Provide the [x, y] coordinate of the cell's center where the given text is located.  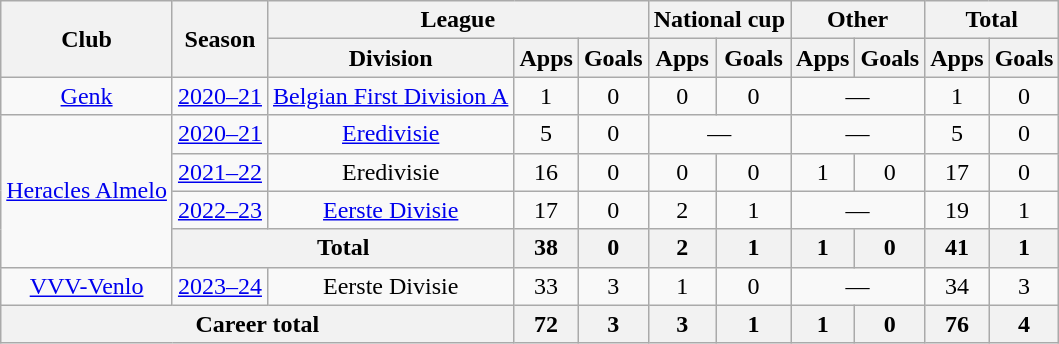
Genk [87, 96]
19 [957, 210]
34 [957, 286]
Heracles Almelo [87, 191]
Season [220, 39]
2022–23 [220, 210]
National cup [719, 20]
4 [1024, 324]
72 [546, 324]
16 [546, 172]
Other [858, 20]
38 [546, 248]
2021–22 [220, 172]
33 [546, 286]
League [458, 20]
Belgian First Division A [390, 96]
2023–24 [220, 286]
VVV-Venlo [87, 286]
41 [957, 248]
Division [390, 58]
Club [87, 39]
76 [957, 324]
Career total [258, 324]
